Scan for the cell matching the given text and deliver its [x, y] coordinate at center. 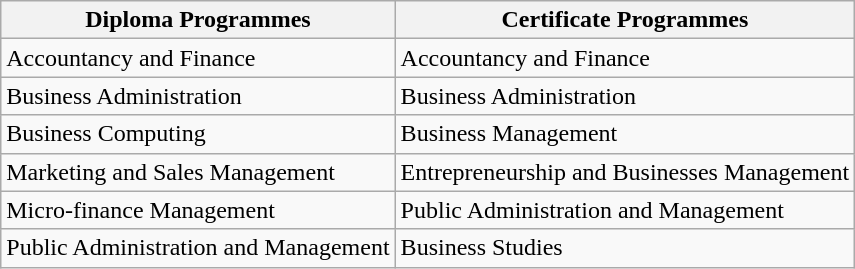
Business Studies [625, 248]
Entrepreneurship and Businesses Management [625, 172]
Business Management [625, 134]
Diploma Programmes [198, 20]
Certificate Programmes [625, 20]
Business Computing [198, 134]
Marketing and Sales Management [198, 172]
Micro-finance Management [198, 210]
